Return the [x, y] coordinate for the center point of the cell that contains the specified text.  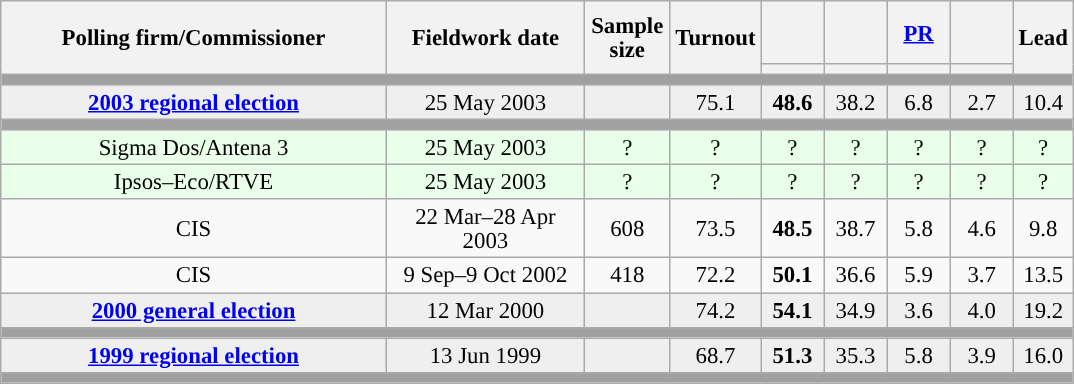
Fieldwork date [485, 38]
9.8 [1043, 230]
Sample size [627, 38]
38.2 [856, 102]
10.4 [1043, 102]
19.2 [1043, 310]
3.7 [982, 276]
Lead [1043, 38]
3.6 [918, 310]
2.7 [982, 102]
5.9 [918, 276]
34.9 [856, 310]
Ipsos–Eco/RTVE [194, 182]
51.3 [792, 356]
75.1 [716, 102]
4.0 [982, 310]
54.1 [792, 310]
2003 regional election [194, 102]
72.2 [716, 276]
608 [627, 230]
9 Sep–9 Oct 2002 [485, 276]
48.6 [792, 102]
PR [918, 32]
418 [627, 276]
38.7 [856, 230]
74.2 [716, 310]
4.6 [982, 230]
73.5 [716, 230]
50.1 [792, 276]
6.8 [918, 102]
1999 regional election [194, 356]
13 Jun 1999 [485, 356]
3.9 [982, 356]
48.5 [792, 230]
13.5 [1043, 276]
2000 general election [194, 310]
Turnout [716, 38]
12 Mar 2000 [485, 310]
22 Mar–28 Apr 2003 [485, 230]
16.0 [1043, 356]
Sigma Dos/Antena 3 [194, 148]
35.3 [856, 356]
68.7 [716, 356]
Polling firm/Commissioner [194, 38]
36.6 [856, 276]
